Locate the cell with the specified text and output its (x, y) center coordinate. 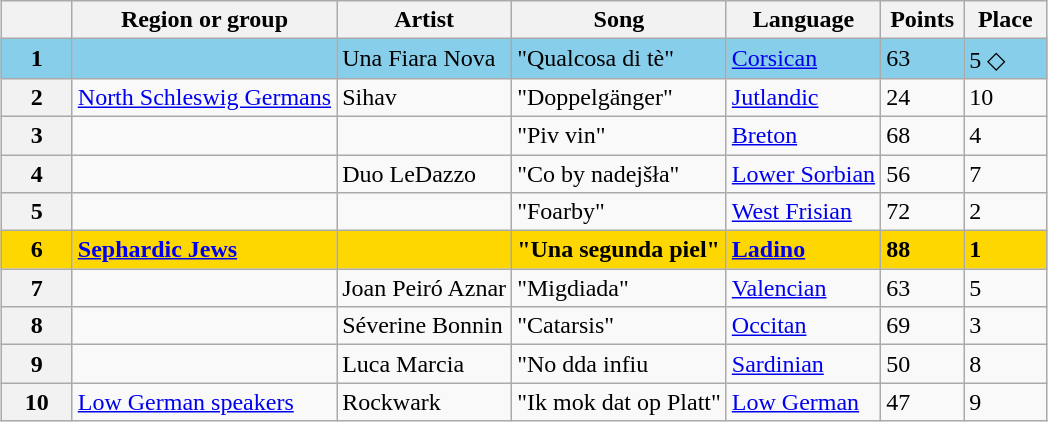
West Frisian (803, 212)
56 (922, 173)
Place (1006, 20)
Points (922, 20)
"Ik mok dat op Platt" (620, 402)
"Doppelgänger" (620, 97)
Ladino (803, 250)
Breton (803, 135)
Low German (803, 402)
24 (922, 97)
Corsican (803, 59)
"Co by nadejšła" (620, 173)
"Migdiada" (620, 288)
69 (922, 326)
Lower Sorbian (803, 173)
"Piv vin" (620, 135)
50 (922, 364)
Region or group (204, 20)
Una Fiara Nova (424, 59)
North Schleswig Germans (204, 97)
6 (36, 250)
Duo LeDazzo (424, 173)
Séverine Bonnin (424, 326)
"Catarsis" (620, 326)
"No dda infiu (620, 364)
"Qualcosa di tè" (620, 59)
Rockwark (424, 402)
Luca Marcia (424, 364)
Song (620, 20)
Artist (424, 20)
Low German speakers (204, 402)
Sephardic Jews (204, 250)
Valencian (803, 288)
88 (922, 250)
Language (803, 20)
Joan Peiró Aznar (424, 288)
72 (922, 212)
68 (922, 135)
Sihav (424, 97)
5 ◇ (1006, 59)
Occitan (803, 326)
Sardinian (803, 364)
47 (922, 402)
"Una segunda piel" (620, 250)
Jutlandic (803, 97)
"Foarby" (620, 212)
